Locate the cell with the specified text and output its [X, Y] center coordinate. 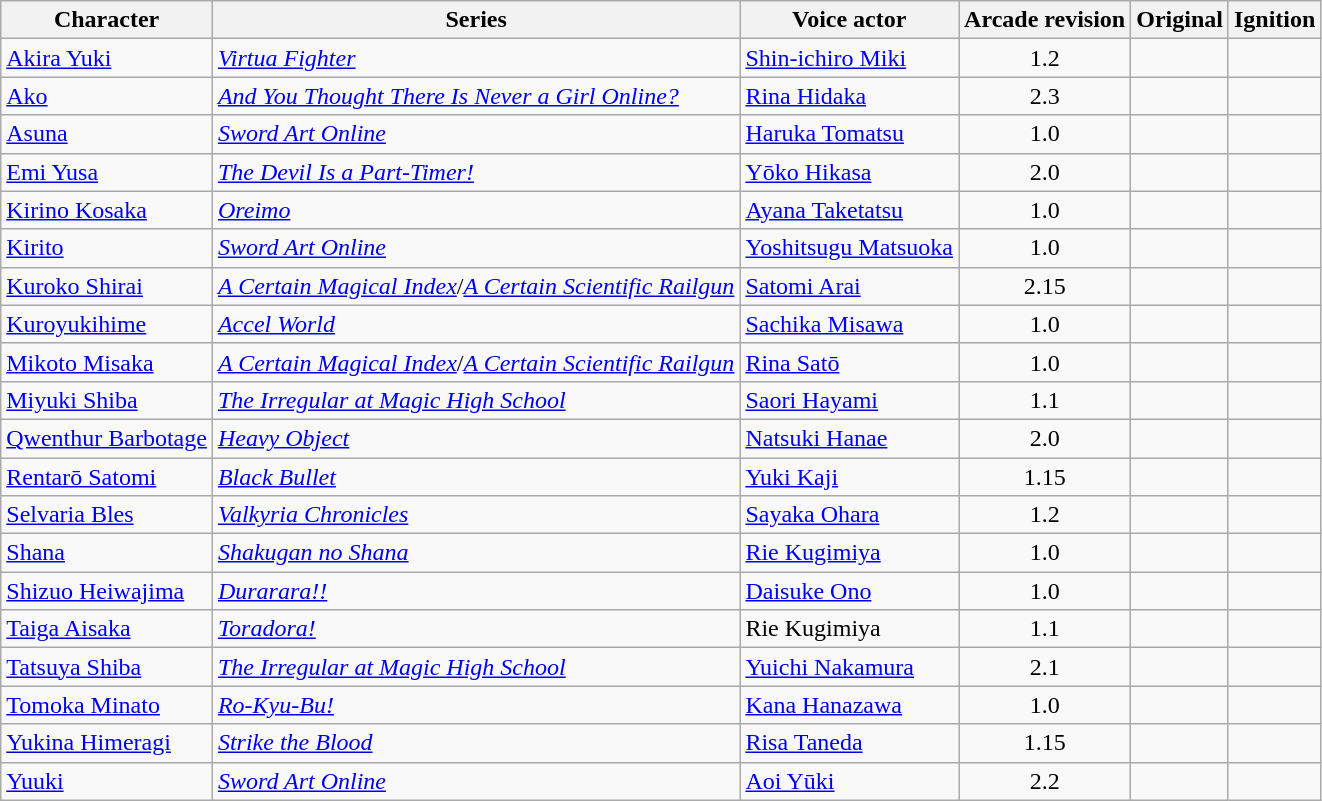
Virtua Fighter [476, 58]
Ayana Taketatsu [850, 210]
Shakugan no Shana [476, 553]
Risa Taneda [850, 743]
Ako [107, 96]
Shin-ichiro Miki [850, 58]
Kuroko Shirai [107, 286]
Qwenthur Barbotage [107, 438]
Rentarō Satomi [107, 477]
Saori Hayami [850, 400]
Ignition [1274, 20]
Kuroyukihime [107, 324]
And You Thought There Is Never a Girl Online? [476, 96]
Shizuo Heiwajima [107, 591]
Yuuki [107, 781]
Tatsuya Shiba [107, 667]
2.2 [1045, 781]
Satomi Arai [850, 286]
Selvaria Bles [107, 515]
Series [476, 20]
Kana Hanazawa [850, 705]
Tomoka Minato [107, 705]
2.3 [1045, 96]
Kirito [107, 248]
Yukina Himeragi [107, 743]
Rina Hidaka [850, 96]
Mikoto Misaka [107, 362]
Oreimo [476, 210]
Arcade revision [1045, 20]
Taiga Aisaka [107, 629]
Yoshitsugu Matsuoka [850, 248]
Yuichi Nakamura [850, 667]
Yuki Kaji [850, 477]
2.15 [1045, 286]
Ro-Kyu-Bu! [476, 705]
Sayaka Ohara [850, 515]
2.1 [1045, 667]
Durarara!! [476, 591]
Shana [107, 553]
Voice actor [850, 20]
Accel World [476, 324]
Toradora! [476, 629]
Heavy Object [476, 438]
Valkyria Chronicles [476, 515]
Emi Yusa [107, 172]
Natsuki Hanae [850, 438]
Black Bullet [476, 477]
Strike the Blood [476, 743]
Rina Satō [850, 362]
The Devil Is a Part-Timer! [476, 172]
Kirino Kosaka [107, 210]
Yōko Hikasa [850, 172]
Original [1180, 20]
Character [107, 20]
Daisuke Ono [850, 591]
Sachika Misawa [850, 324]
Aoi Yūki [850, 781]
Miyuki Shiba [107, 400]
Haruka Tomatsu [850, 134]
Asuna [107, 134]
Akira Yuki [107, 58]
